Identify which cell holds the provided text, then report its (x, y) central coordinate. 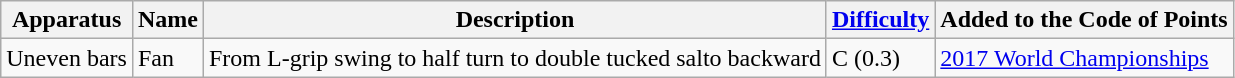
2017 World Championships (1084, 58)
Added to the Code of Points (1084, 20)
Uneven bars (67, 58)
C (0.3) (880, 58)
Name (168, 20)
Difficulty (880, 20)
Description (514, 20)
Fan (168, 58)
From L-grip swing to half turn to double tucked salto backward (514, 58)
Apparatus (67, 20)
